Find where the given text appears and provide that cell's center as [x, y] coordinate. 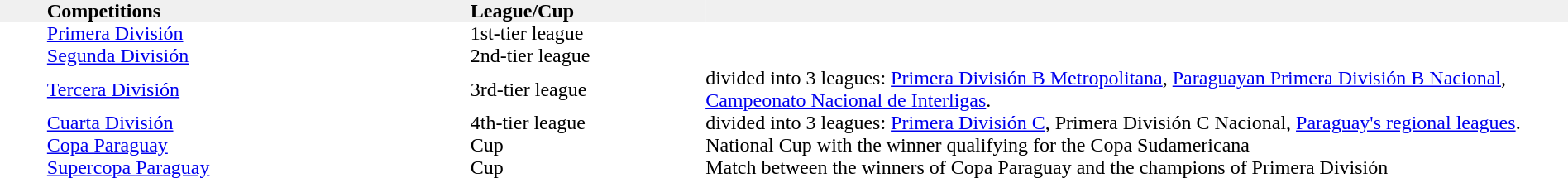
3rd-tier league [588, 89]
divided into 3 leagues: Primera División B Metropolitana, Paraguayan Primera División B Nacional, Campeonato Nacional de Interligas. [1136, 89]
1st-tier league [588, 33]
National Cup with the winner qualifying for the Copa Sudamericana [1136, 146]
Tercera División [259, 89]
Competitions [259, 12]
Copa Paraguay [259, 146]
Primera División [259, 33]
Segunda División [259, 56]
Cup [588, 146]
Cuarta División [259, 123]
2nd-tier league [588, 56]
divided into 3 leagues: Primera División C, Primera División C Nacional, Paraguay's regional leagues. [1136, 123]
League/Cup [588, 12]
4th-tier league [588, 123]
